Extract the (x, y) coordinate from the center of the cell holding the provided text.  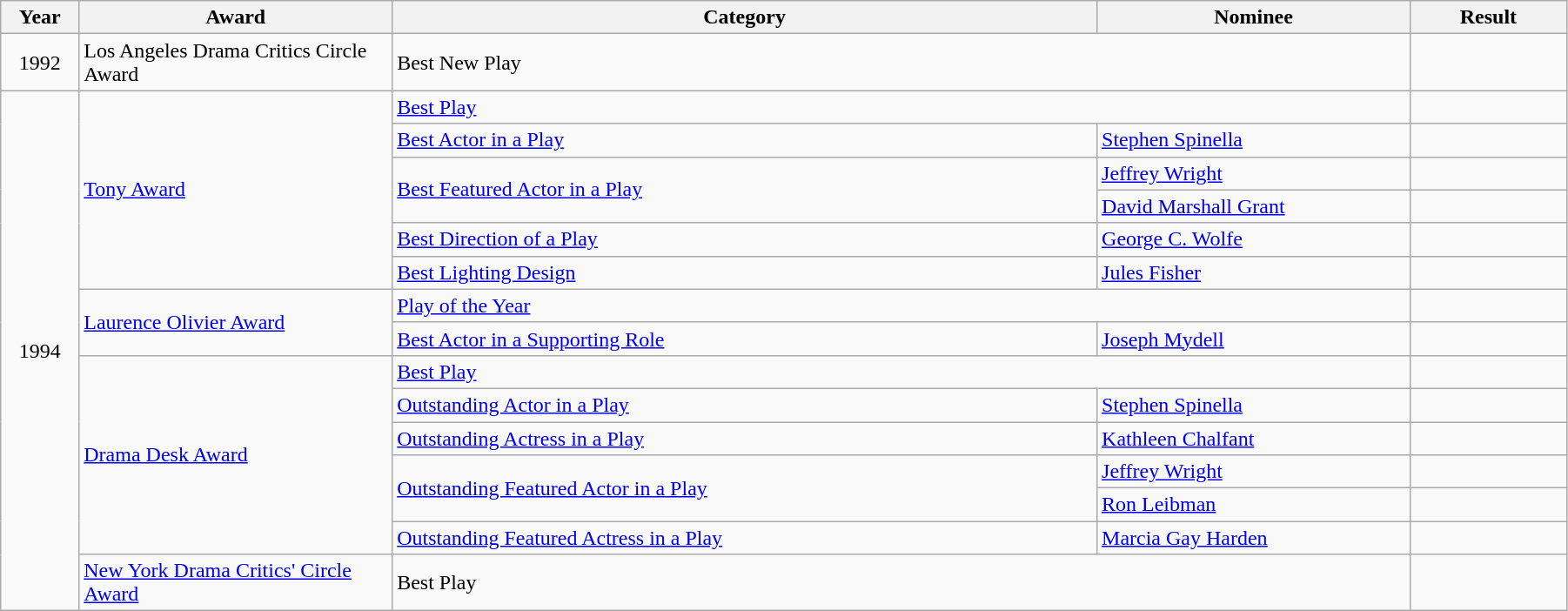
Los Angeles Drama Critics Circle Award (236, 63)
Award (236, 17)
Marcia Gay Harden (1254, 538)
Year (40, 17)
New York Drama Critics' Circle Award (236, 583)
George C. Wolfe (1254, 239)
Tony Award (236, 190)
Ron Leibman (1254, 505)
Laurence Olivier Award (236, 322)
Best Actor in a Supporting Role (745, 339)
Play of the Year (901, 305)
Kathleen Chalfant (1254, 438)
Best Actor in a Play (745, 140)
Best Lighting Design (745, 272)
1994 (40, 351)
Result (1488, 17)
Outstanding Featured Actor in a Play (745, 488)
1992 (40, 63)
Category (745, 17)
Nominee (1254, 17)
Outstanding Actor in a Play (745, 405)
David Marshall Grant (1254, 206)
Outstanding Actress in a Play (745, 438)
Best New Play (901, 63)
Drama Desk Award (236, 454)
Joseph Mydell (1254, 339)
Outstanding Featured Actress in a Play (745, 538)
Best Direction of a Play (745, 239)
Jules Fisher (1254, 272)
Best Featured Actor in a Play (745, 190)
